Return [X, Y] of the center of cell containing provided text 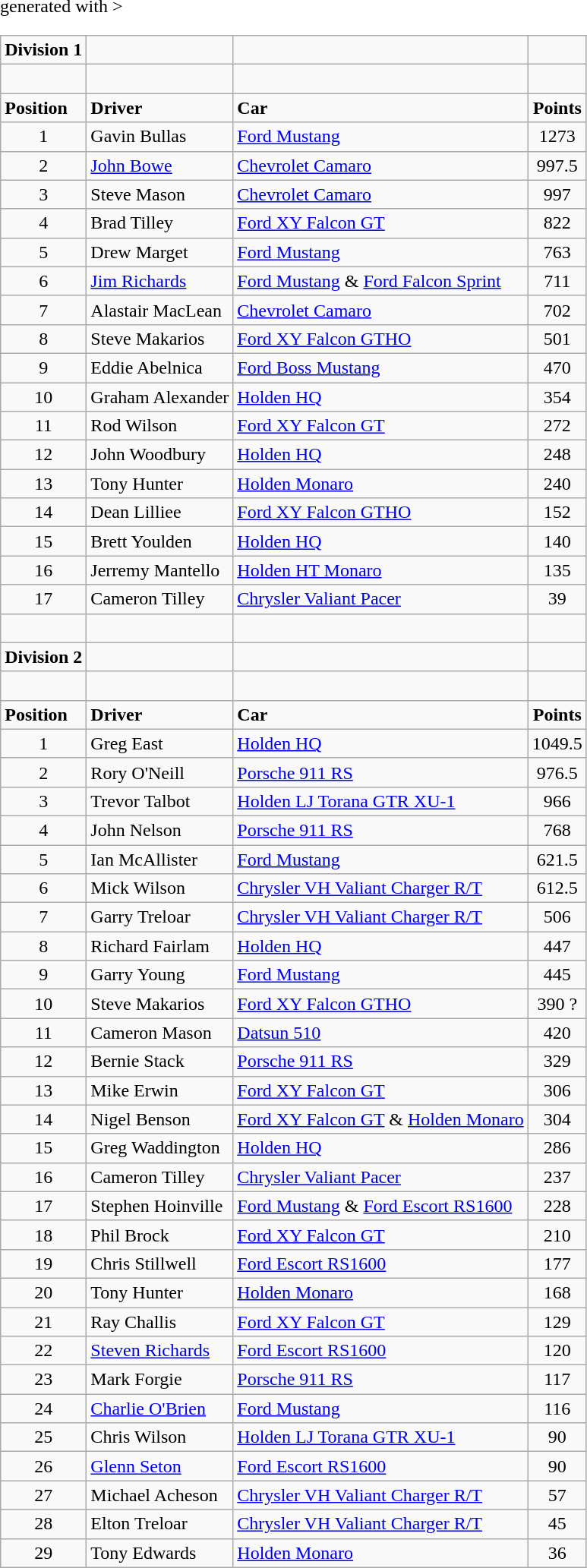
822 [557, 223]
Michael Acheson [159, 1495]
470 [557, 368]
John Bowe [159, 166]
506 [557, 917]
26 [44, 1466]
135 [557, 570]
420 [557, 1033]
Graham Alexander [159, 397]
Charlie O'Brien [159, 1409]
Richard Fairlam [159, 946]
John Woodbury [159, 455]
Ford Mustang & Ford Falcon Sprint [380, 281]
21 [44, 1322]
45 [557, 1524]
140 [557, 541]
152 [557, 513]
23 [44, 1380]
354 [557, 397]
Rory O'Neill [159, 772]
612.5 [557, 888]
997.5 [557, 166]
36 [557, 1553]
Ford Mustang & Ford Escort RS1600 [380, 1206]
390 ? [557, 1004]
Ford XY Falcon GT & Holden Monaro [380, 1119]
329 [557, 1062]
Nigel Benson [159, 1119]
Holden HT Monaro [380, 570]
117 [557, 1380]
116 [557, 1409]
Alastair MacLean [159, 310]
1049.5 [557, 743]
445 [557, 975]
Tony Edwards [159, 1553]
39 [557, 599]
240 [557, 484]
997 [557, 194]
Elton Treloar [159, 1524]
Ian McAllister [159, 859]
210 [557, 1235]
Brett Youlden [159, 541]
Chris Wilson [159, 1437]
Mark Forgie [159, 1380]
18 [44, 1235]
28 [44, 1524]
57 [557, 1495]
168 [557, 1292]
Steven Richards [159, 1351]
Rod Wilson [159, 426]
702 [557, 310]
Ray Challis [159, 1322]
Trevor Talbot [159, 801]
Cameron Mason [159, 1033]
304 [557, 1119]
237 [557, 1177]
966 [557, 801]
Bernie Stack [159, 1062]
Division 2 [44, 657]
Drew Marget [159, 252]
Gavin Bullas [159, 137]
Phil Brock [159, 1235]
711 [557, 281]
20 [44, 1292]
27 [44, 1495]
976.5 [557, 772]
248 [557, 455]
Eddie Abelnica [159, 368]
621.5 [557, 859]
24 [44, 1409]
Greg Waddington [159, 1148]
Dean Lilliee [159, 513]
29 [44, 1553]
Chris Stillwell [159, 1264]
501 [557, 339]
272 [557, 426]
306 [557, 1090]
447 [557, 946]
Steve Mason [159, 194]
763 [557, 252]
Garry Treloar [159, 917]
120 [557, 1351]
1273 [557, 137]
Greg East [159, 743]
19 [44, 1264]
25 [44, 1437]
John Nelson [159, 830]
Mike Erwin [159, 1090]
Stephen Hoinville [159, 1206]
Garry Young [159, 975]
Division 1 [44, 50]
Datsun 510 [380, 1033]
Glenn Seton [159, 1466]
Mick Wilson [159, 888]
Brad Tilley [159, 223]
129 [557, 1322]
Ford Boss Mustang [380, 368]
22 [44, 1351]
768 [557, 830]
286 [557, 1148]
177 [557, 1264]
Jerremy Mantello [159, 570]
228 [557, 1206]
Jim Richards [159, 281]
